Locate the cell with the specified text and output its (X, Y) center coordinate. 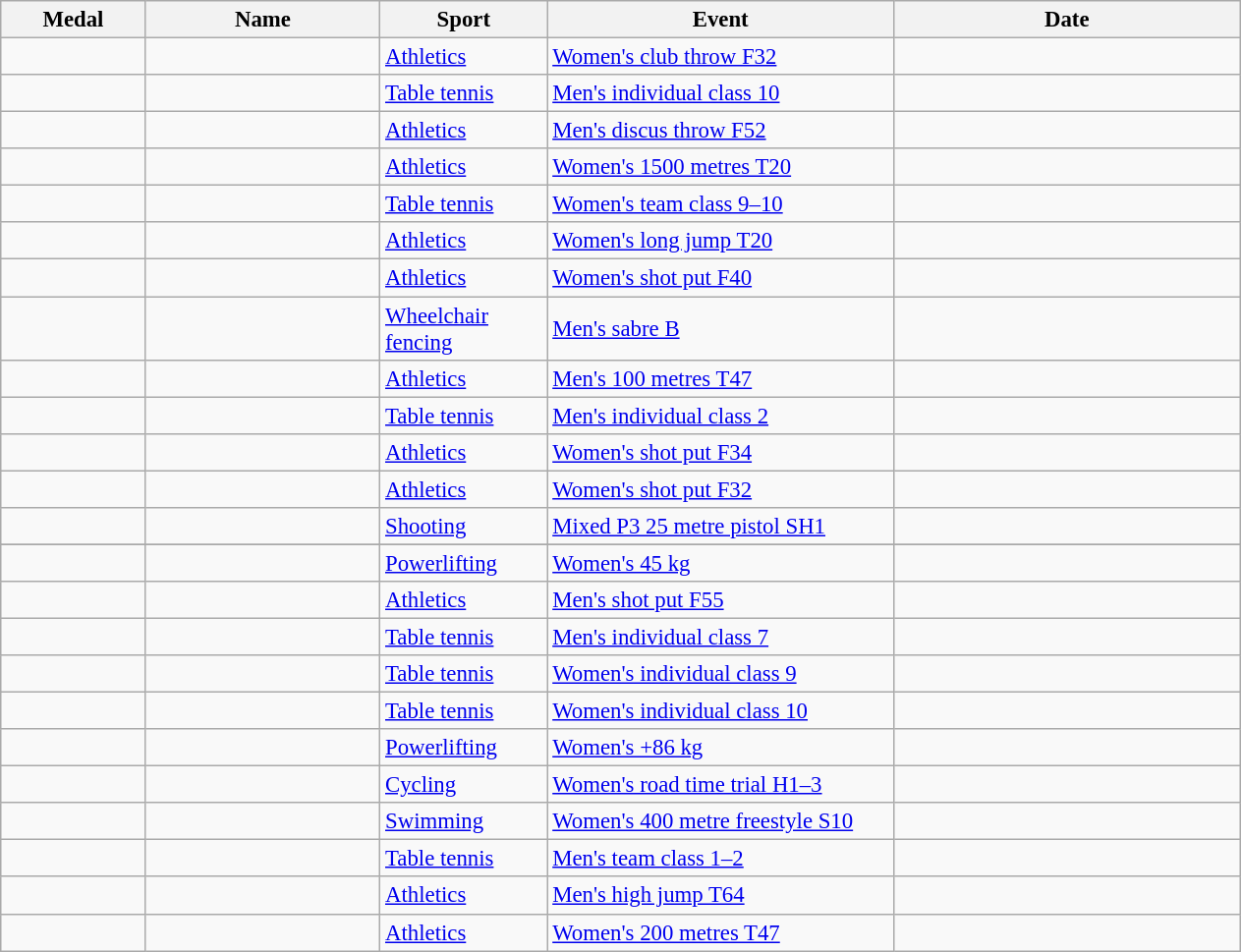
Swimming (464, 821)
Women's team class 9–10 (721, 204)
Men's individual class 2 (721, 416)
Men's individual class 7 (721, 637)
Women's 400 metre freestyle S10 (721, 821)
Women's 45 kg (721, 563)
Men's discus throw F52 (721, 131)
Women's 200 metres T47 (721, 932)
Women's shot put F32 (721, 489)
Women's club throw F32 (721, 57)
Women's long jump T20 (721, 241)
Mixed P3 25 metre pistol SH1 (721, 527)
Men's team class 1–2 (721, 859)
Event (721, 20)
Name (263, 20)
Date (1067, 20)
Medal (73, 20)
Men's high jump T64 (721, 896)
Men's individual class 10 (721, 93)
Women's individual class 9 (721, 674)
Women's individual class 10 (721, 711)
Cycling (464, 785)
Women's shot put F40 (721, 278)
Wheelchair fencing (464, 328)
Women's shot put F34 (721, 452)
Women's road time trial H1–3 (721, 785)
Shooting (464, 527)
Women's +86 kg (721, 748)
Women's 1500 metres T20 (721, 167)
Sport (464, 20)
Men's sabre B (721, 328)
Men's shot put F55 (721, 600)
Men's 100 metres T47 (721, 378)
